Detect which cell encompasses the target text, then output its [X, Y] center coordinate. 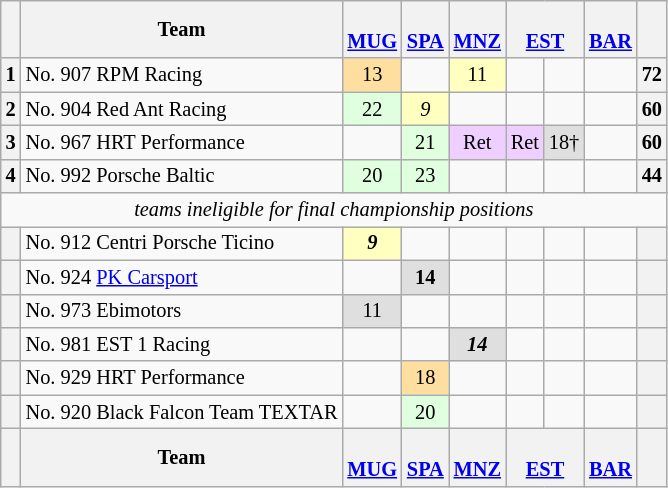
No. 992 Porsche Baltic [182, 176]
13 [372, 75]
4 [11, 176]
2 [11, 109]
18 [426, 378]
No. 912 Centri Porsche Ticino [182, 243]
No. 929 HRT Performance [182, 378]
No. 967 HRT Performance [182, 142]
3 [11, 142]
No. 924 PK Carsport [182, 277]
No. 920 Black Falcon Team TEXTAR [182, 412]
teams ineligible for final championship positions [334, 210]
44 [652, 176]
No. 973 Ebimotors [182, 311]
No. 981 EST 1 Racing [182, 344]
1 [11, 75]
22 [372, 109]
72 [652, 75]
No. 904 Red Ant Racing [182, 109]
No. 907 RPM Racing [182, 75]
23 [426, 176]
18† [564, 142]
21 [426, 142]
